Return the [x, y] coordinate for the center point of the cell that contains the specified text.  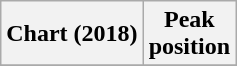
Peak position [189, 34]
Chart (2018) [72, 34]
